Provide the (x, y) coordinate of the cell's center where the given text is located.  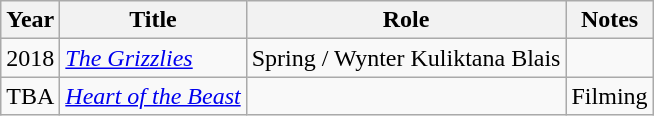
Year (30, 20)
Heart of the Beast (153, 96)
Role (406, 20)
Title (153, 20)
2018 (30, 58)
Filming (610, 96)
Spring / Wynter Kuliktana Blais (406, 58)
Notes (610, 20)
TBA (30, 96)
The Grizzlies (153, 58)
